Return [x, y] of the center of cell containing provided text 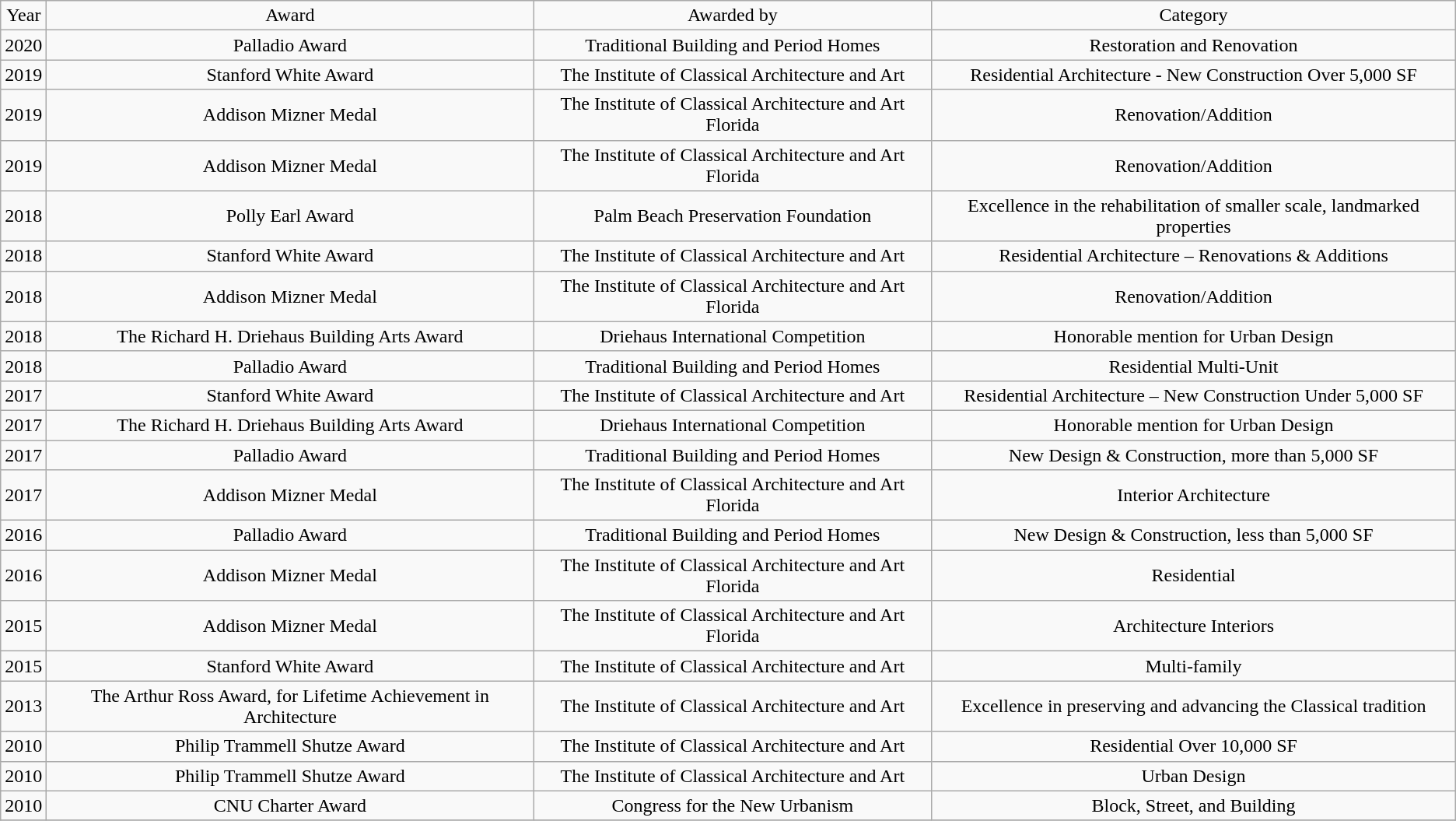
Multi-family [1193, 666]
Residential Architecture – New Construction Under 5,000 SF [1193, 395]
Excellence in the rehabilitation of smaller scale, landmarked properties [1193, 216]
Restoration and Renovation [1193, 45]
Award [290, 16]
Awarded by [733, 16]
Residential Architecture - New Construction Over 5,000 SF [1193, 75]
Urban Design [1193, 776]
2020 [23, 45]
Architecture Interiors [1193, 626]
Residential Architecture – Renovations & Additions [1193, 256]
Polly Earl Award [290, 216]
Residential Multi-Unit [1193, 366]
Residential Over 10,000 SF [1193, 746]
New Design & Construction, more than 5,000 SF [1193, 455]
The Arthur Ross Award, for Lifetime Achievement in Architecture [290, 707]
CNU Charter Award [290, 805]
Interior Architecture [1193, 495]
Congress for the New Urbanism [733, 805]
Year [23, 16]
Block, Street, and Building [1193, 805]
Excellence in preserving and advancing the Classical tradition [1193, 707]
New Design & Construction, less than 5,000 SF [1193, 535]
2013 [23, 707]
Residential [1193, 576]
Palm Beach Preservation Foundation [733, 216]
Category [1193, 16]
